Return the [X, Y] coordinate for the center point of the cell that contains the specified text.  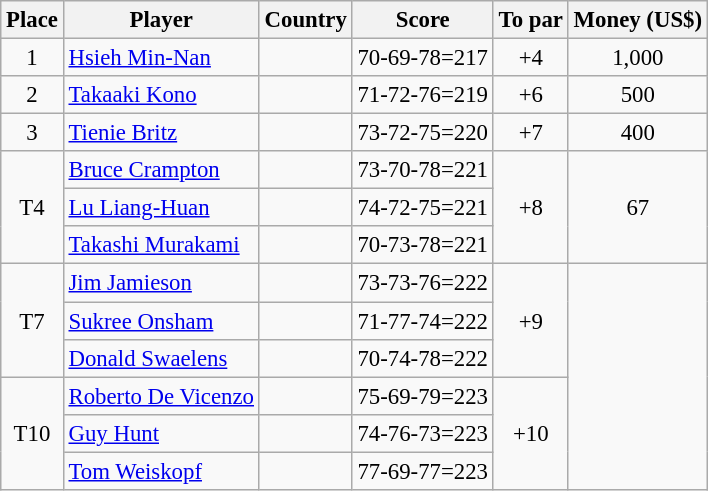
T10 [32, 434]
Tom Weiskopf [161, 471]
73-73-76=222 [422, 283]
71-77-74=222 [422, 321]
73-70-78=221 [422, 170]
Sukree Onsham [161, 321]
67 [638, 208]
Donald Swaelens [161, 358]
Tienie Britz [161, 133]
400 [638, 133]
T7 [32, 320]
+8 [530, 208]
1,000 [638, 58]
Roberto De Vicenzo [161, 396]
Player [161, 20]
75-69-79=223 [422, 396]
77-69-77=223 [422, 471]
Place [32, 20]
+4 [530, 58]
70-69-78=217 [422, 58]
Score [422, 20]
Lu Liang-Huan [161, 208]
Jim Jamieson [161, 283]
74-72-75=221 [422, 208]
To par [530, 20]
+9 [530, 320]
2 [32, 95]
Takashi Murakami [161, 245]
T4 [32, 208]
Money (US$) [638, 20]
Takaaki Kono [161, 95]
70-74-78=222 [422, 358]
+10 [530, 434]
500 [638, 95]
Guy Hunt [161, 433]
73-72-75=220 [422, 133]
3 [32, 133]
+7 [530, 133]
Hsieh Min-Nan [161, 58]
+6 [530, 95]
70-73-78=221 [422, 245]
74-76-73=223 [422, 433]
71-72-76=219 [422, 95]
1 [32, 58]
Country [306, 20]
Bruce Crampton [161, 170]
